Extract the [X, Y] coordinate from the center of the cell holding the provided text.  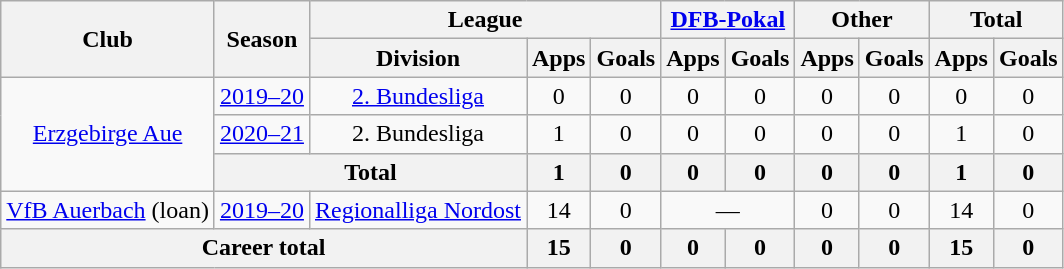
— [728, 210]
2020–21 [262, 134]
Other [862, 20]
Season [262, 39]
Division [418, 58]
DFB-Pokal [728, 20]
Career total [264, 248]
Erzgebirge Aue [108, 134]
Club [108, 39]
League [484, 20]
Regionalliga Nordost [418, 210]
VfB Auerbach (loan) [108, 210]
